Identify which cell holds the provided text, then report its [X, Y] central coordinate. 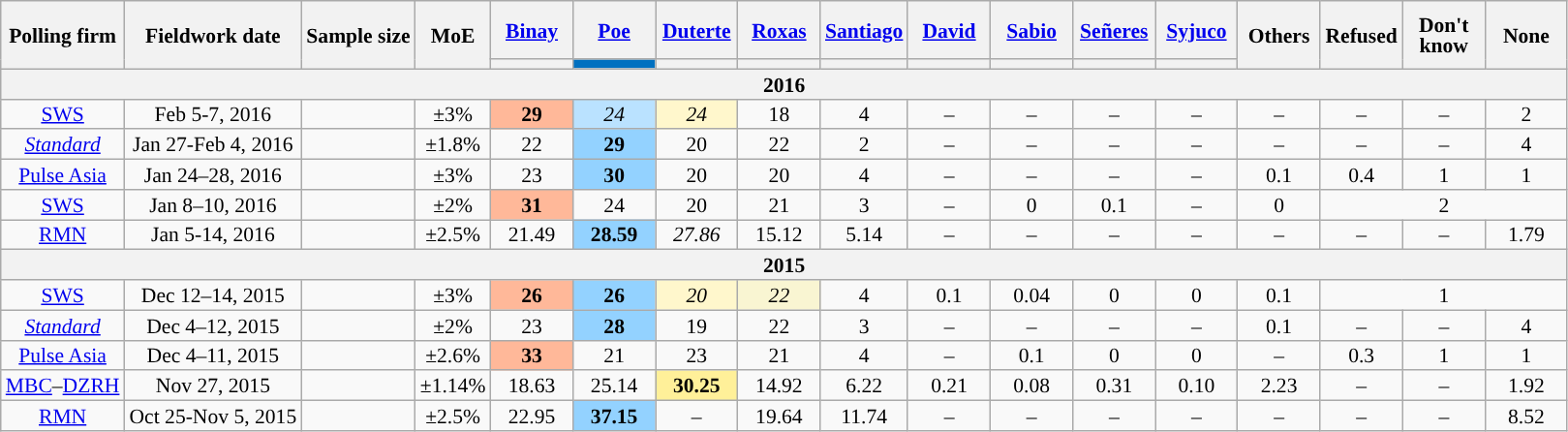
2016 [784, 83]
33 [531, 355]
0.08 [1032, 386]
Roxas [779, 30]
Others [1278, 35]
11.74 [864, 417]
15.12 [779, 234]
±1.8% [453, 145]
30.25 [697, 386]
Don't know [1443, 35]
1.79 [1526, 234]
19 [697, 325]
Sample size [358, 35]
0.31 [1114, 386]
18 [779, 114]
Dec 4–11, 2015 [213, 355]
Jan 5-14, 2016 [213, 234]
1.92 [1526, 386]
Jan 27-Feb 4, 2016 [213, 145]
Sabio [1032, 30]
David [949, 30]
Nov 27, 2015 [213, 386]
Santiago [864, 30]
±1.14% [453, 386]
Polling firm [63, 35]
None [1526, 35]
30 [614, 174]
0.3 [1362, 355]
2.23 [1278, 386]
MoE [453, 35]
MBC–DZRH [63, 386]
31 [531, 205]
5.14 [864, 234]
±2.6% [453, 355]
Jan 8–10, 2016 [213, 205]
Poe [614, 30]
27.86 [697, 234]
0.10 [1197, 386]
6.22 [864, 386]
0.4 [1362, 174]
22.95 [531, 417]
0.04 [1032, 294]
Syjuco [1197, 30]
Dec 12–14, 2015 [213, 294]
0.21 [949, 386]
18.63 [531, 386]
8.52 [1526, 417]
28 [614, 325]
Binay [531, 30]
19.64 [779, 417]
25.14 [614, 386]
Jan 24–28, 2016 [213, 174]
28.59 [614, 234]
Fieldwork date [213, 35]
Dec 4–12, 2015 [213, 325]
14.92 [779, 386]
Duterte [697, 30]
Señeres [1114, 30]
Feb 5-7, 2016 [213, 114]
Refused [1362, 35]
21.49 [531, 234]
2015 [784, 265]
37.15 [614, 417]
Oct 25-Nov 5, 2015 [213, 417]
